Find where the given text appears and provide that cell's center as [x, y] coordinate. 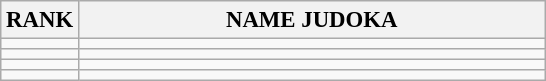
NAME JUDOKA [312, 20]
RANK [40, 20]
